Scan for the cell matching the given text and deliver its [X, Y] coordinate at center. 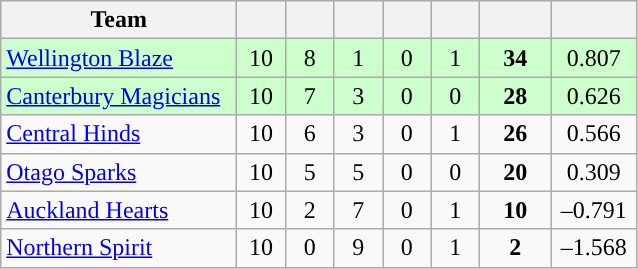
26 [516, 134]
Otago Sparks [119, 172]
0.309 [594, 172]
0.807 [594, 58]
34 [516, 58]
Northern Spirit [119, 248]
20 [516, 172]
6 [310, 134]
Wellington Blaze [119, 58]
–0.791 [594, 210]
0.566 [594, 134]
9 [358, 248]
Central Hinds [119, 134]
Canterbury Magicians [119, 96]
Auckland Hearts [119, 210]
8 [310, 58]
0.626 [594, 96]
–1.568 [594, 248]
Team [119, 20]
28 [516, 96]
